Extract the (x, y) coordinate from the center of the cell holding the provided text.  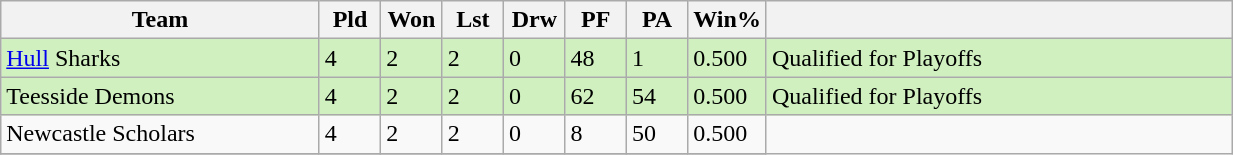
50 (656, 134)
Teesside Demons (160, 96)
Lst (472, 20)
Hull Sharks (160, 58)
Win% (728, 20)
Pld (350, 20)
8 (596, 134)
Team (160, 20)
48 (596, 58)
54 (656, 96)
Drw (534, 20)
Newcastle Scholars (160, 134)
PA (656, 20)
Won (412, 20)
62 (596, 96)
PF (596, 20)
1 (656, 58)
